Return the [x, y] coordinate for the center point of the cell that contains the specified text.  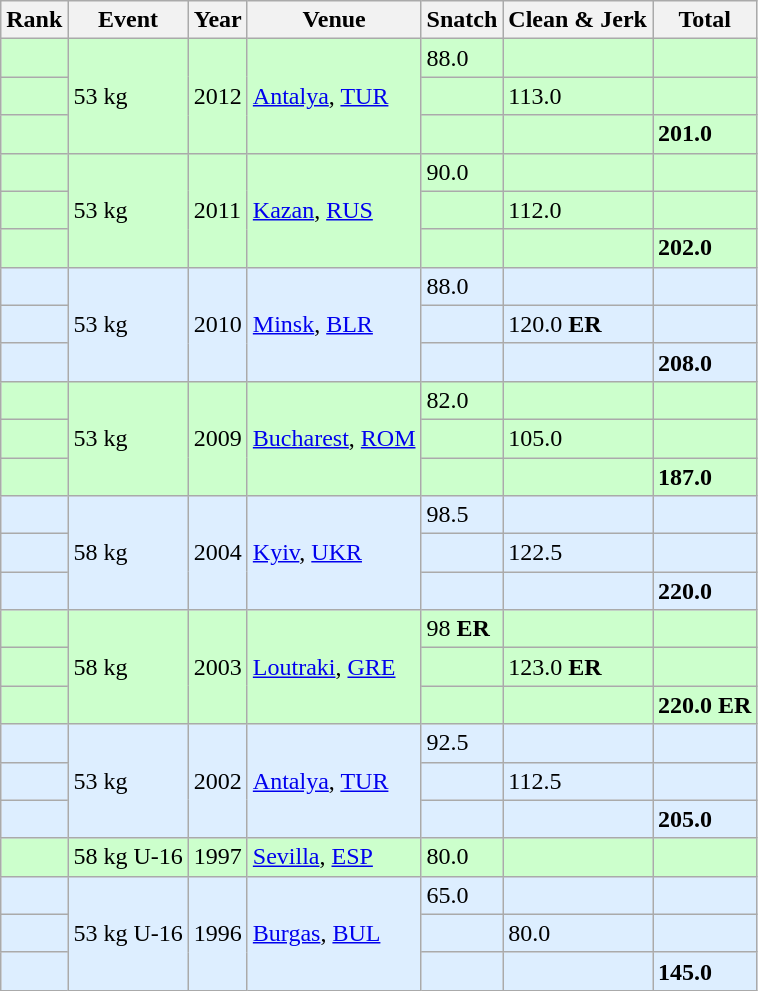
98 ER [462, 629]
2011 [218, 210]
Event [128, 20]
Minsk, BLR [334, 324]
2010 [218, 324]
Burgas, BUL [334, 933]
Sevilla, ESP [334, 857]
145.0 [704, 971]
120.0 ER [578, 324]
Clean & Jerk [578, 20]
92.5 [462, 743]
123.0 ER [578, 667]
58 kg U-16 [128, 857]
2009 [218, 438]
112.0 [578, 210]
122.5 [578, 553]
Kazan, RUS [334, 210]
208.0 [704, 362]
Loutraki, GRE [334, 667]
220.0 [704, 591]
Total [704, 20]
98.5 [462, 515]
113.0 [578, 96]
Year [218, 20]
1996 [218, 933]
202.0 [704, 248]
Venue [334, 20]
201.0 [704, 134]
90.0 [462, 172]
Snatch [462, 20]
1997 [218, 857]
53 kg U-16 [128, 933]
187.0 [704, 477]
2003 [218, 667]
220.0 ER [704, 705]
Bucharest, ROM [334, 438]
2002 [218, 781]
Kyiv, UKR [334, 553]
2004 [218, 553]
2012 [218, 96]
82.0 [462, 400]
Rank [34, 20]
205.0 [704, 819]
105.0 [578, 438]
112.5 [578, 781]
65.0 [462, 895]
